Identify which cell holds the provided text, then report its (x, y) central coordinate. 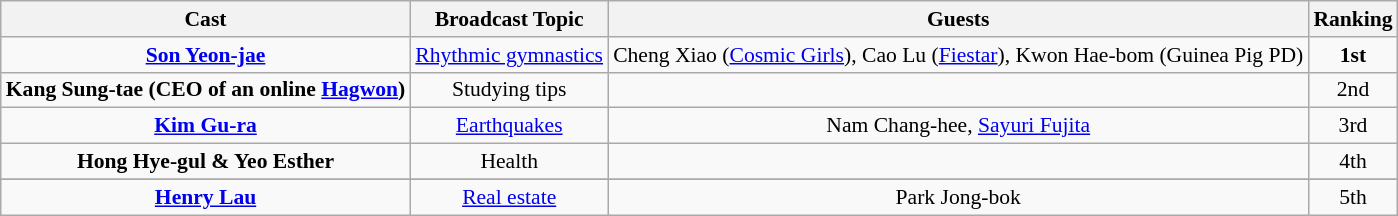
Studying tips (509, 90)
Kim Gu-ra (206, 126)
Rhythmic gymnastics (509, 55)
Kang Sung-tae (CEO of an online Hagwon) (206, 90)
Henry Lau (206, 197)
Nam Chang-hee, Sayuri Fujita (958, 126)
Real estate (509, 197)
Guests (958, 19)
Son Yeon-jae (206, 55)
Health (509, 162)
2nd (1352, 90)
4th (1352, 162)
Broadcast Topic (509, 19)
Earthquakes (509, 126)
Hong Hye-gul & Yeo Esther (206, 162)
Cast (206, 19)
3rd (1352, 126)
1st (1352, 55)
Ranking (1352, 19)
5th (1352, 197)
Cheng Xiao (Cosmic Girls), Cao Lu (Fiestar), Kwon Hae-bom (Guinea Pig PD) (958, 55)
Park Jong-bok (958, 197)
